For the text-containing cell, return its midpoint in (X, Y) coordinate format. 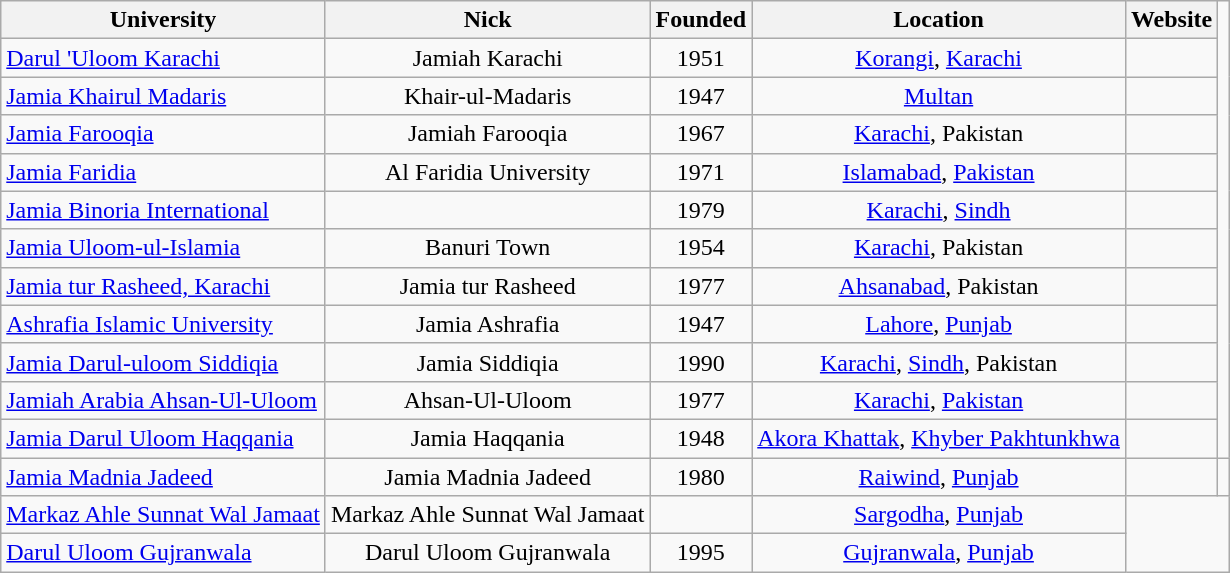
Ahsan-Ul-Uloom (488, 400)
1979 (701, 210)
Jamia Khairul Madaris (164, 96)
1948 (701, 438)
Jamiah Arabia Ahsan-Ul-Uloom (164, 400)
1980 (701, 477)
1951 (701, 58)
Khair-ul-Madaris (488, 96)
Raiwind, Punjab (939, 477)
Jamia Siddiqia (488, 362)
Al Faridia University (488, 172)
Karachi, Sindh, Pakistan (939, 362)
Jamia Darul Uloom Haqqania (164, 438)
Jamia Ashrafia (488, 324)
Jamia tur Rasheed, Karachi (164, 286)
Akora Khattak, Khyber Pakhtunkhwa (939, 438)
Karachi, Sindh (939, 210)
Ahsanabad, Pakistan (939, 286)
Jamia Farooqia (164, 134)
1971 (701, 172)
Korangi, Karachi (939, 58)
Jamia Darul-uloom Siddiqia (164, 362)
Multan (939, 96)
Nick (488, 20)
1990 (701, 362)
Jamia Binoria International (164, 210)
Founded (701, 20)
Jamia Uloom-ul-Islamia (164, 248)
Ashrafia Islamic University (164, 324)
Darul 'Uloom Karachi (164, 58)
1967 (701, 134)
Islamabad, Pakistan (939, 172)
1954 (701, 248)
Gujranwala, Punjab (939, 553)
University (164, 20)
Jamia Faridia (164, 172)
Lahore, Punjab (939, 324)
Jamia tur Rasheed (488, 286)
Jamiah Karachi (488, 58)
Website (1171, 20)
1995 (701, 553)
Sargodha, Punjab (939, 515)
Jamia Haqqania (488, 438)
Banuri Town (488, 248)
Jamiah Farooqia (488, 134)
Location (939, 20)
